For the text-containing cell, return its midpoint in [X, Y] coordinate format. 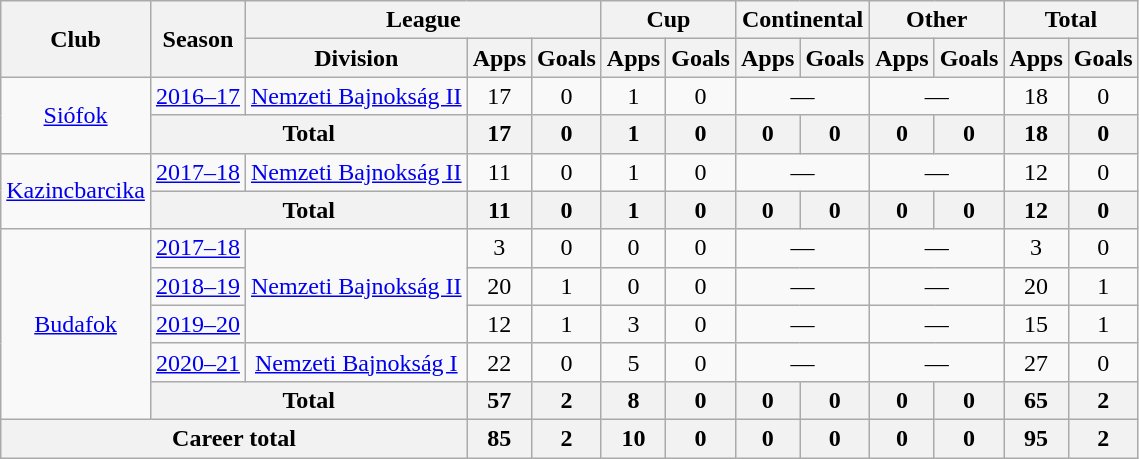
2018–19 [198, 286]
Budafok [76, 324]
Kazincbarcika [76, 191]
Career total [234, 438]
Division [356, 58]
65 [1036, 400]
8 [633, 400]
League [423, 20]
Nemzeti Bajnokság I [356, 362]
Continental [802, 20]
Siófok [76, 115]
95 [1036, 438]
Cup [668, 20]
Season [198, 39]
2019–20 [198, 324]
Other [937, 20]
10 [633, 438]
27 [1036, 362]
5 [633, 362]
2020–21 [198, 362]
2016–17 [198, 96]
57 [499, 400]
85 [499, 438]
Club [76, 39]
15 [1036, 324]
22 [499, 362]
